Capture the cell that displays the provided text and extract its (X, Y) central coordinate. 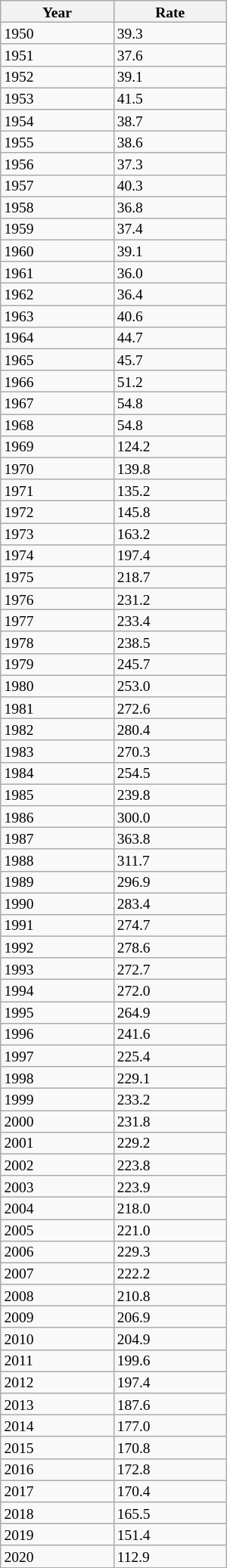
1989 (58, 882)
151.4 (169, 1535)
311.7 (169, 860)
2010 (58, 1338)
163.2 (169, 534)
225.4 (169, 1055)
238.5 (169, 643)
39.3 (169, 33)
272.6 (169, 708)
239.8 (169, 795)
280.4 (169, 730)
272.0 (169, 990)
210.8 (169, 1296)
2011 (58, 1361)
1999 (58, 1099)
1957 (58, 186)
51.2 (169, 381)
270.3 (169, 751)
233.2 (169, 1099)
231.8 (169, 1122)
1981 (58, 708)
36.8 (169, 207)
2002 (58, 1164)
278.6 (169, 947)
1987 (58, 838)
1950 (58, 33)
1964 (58, 337)
37.4 (169, 230)
170.8 (169, 1447)
233.4 (169, 621)
1976 (58, 599)
1966 (58, 381)
36.0 (169, 272)
2009 (58, 1317)
1955 (58, 142)
2020 (58, 1556)
1973 (58, 534)
Rate (169, 12)
1992 (58, 947)
222.2 (169, 1273)
2007 (58, 1273)
1988 (58, 860)
1968 (58, 425)
172.8 (169, 1470)
Year (58, 12)
2004 (58, 1208)
1982 (58, 730)
1980 (58, 686)
2008 (58, 1296)
2006 (58, 1252)
223.8 (169, 1164)
1984 (58, 773)
1961 (58, 272)
1959 (58, 230)
36.4 (169, 295)
1969 (58, 446)
2014 (58, 1426)
1954 (58, 121)
1971 (58, 490)
1995 (58, 1013)
2015 (58, 1447)
229.2 (169, 1143)
40.3 (169, 186)
300.0 (169, 817)
218.7 (169, 578)
253.0 (169, 686)
2000 (58, 1122)
2013 (58, 1405)
1994 (58, 990)
40.6 (169, 316)
1963 (58, 316)
2003 (58, 1187)
241.6 (169, 1034)
1967 (58, 404)
2017 (58, 1491)
1998 (58, 1078)
1979 (58, 664)
1977 (58, 621)
223.9 (169, 1187)
44.7 (169, 337)
1956 (58, 163)
112.9 (169, 1556)
1951 (58, 54)
165.5 (169, 1514)
1970 (58, 469)
41.5 (169, 98)
145.8 (169, 513)
1952 (58, 77)
272.7 (169, 969)
2001 (58, 1143)
2012 (58, 1382)
283.4 (169, 904)
221.0 (169, 1229)
37.3 (169, 163)
177.0 (169, 1426)
274.7 (169, 925)
139.8 (169, 469)
1975 (58, 578)
245.7 (169, 664)
1997 (58, 1055)
2018 (58, 1514)
1953 (58, 98)
45.7 (169, 360)
1978 (58, 643)
37.6 (169, 54)
229.1 (169, 1078)
231.2 (169, 599)
135.2 (169, 490)
1996 (58, 1034)
363.8 (169, 838)
2019 (58, 1535)
187.6 (169, 1405)
1993 (58, 969)
1986 (58, 817)
1983 (58, 751)
1962 (58, 295)
2016 (58, 1470)
206.9 (169, 1317)
1991 (58, 925)
38.7 (169, 121)
1972 (58, 513)
218.0 (169, 1208)
1974 (58, 555)
124.2 (169, 446)
1990 (58, 904)
264.9 (169, 1013)
1960 (58, 251)
296.9 (169, 882)
199.6 (169, 1361)
1965 (58, 360)
229.3 (169, 1252)
170.4 (169, 1491)
38.6 (169, 142)
1985 (58, 795)
1958 (58, 207)
254.5 (169, 773)
2005 (58, 1229)
204.9 (169, 1338)
